For the text-containing cell, return its midpoint in (x, y) coordinate format. 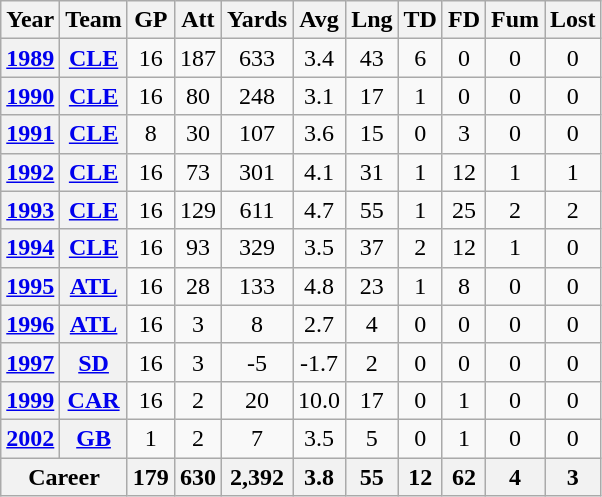
62 (464, 477)
15 (372, 134)
329 (256, 248)
1990 (30, 96)
1992 (30, 172)
1993 (30, 210)
CAR (94, 400)
31 (372, 172)
1999 (30, 400)
3.1 (320, 96)
GP (150, 20)
2,392 (256, 477)
133 (256, 286)
Yards (256, 20)
TD (420, 20)
3.4 (320, 58)
GB (94, 438)
28 (198, 286)
630 (198, 477)
107 (256, 134)
4.7 (320, 210)
10.0 (320, 400)
25 (464, 210)
1995 (30, 286)
179 (150, 477)
248 (256, 96)
Team (94, 20)
3.6 (320, 134)
611 (256, 210)
Avg (320, 20)
2002 (30, 438)
SD (94, 362)
20 (256, 400)
80 (198, 96)
4.8 (320, 286)
FD (464, 20)
187 (198, 58)
-1.7 (320, 362)
129 (198, 210)
1997 (30, 362)
4.1 (320, 172)
Fum (516, 20)
Year (30, 20)
1991 (30, 134)
2.7 (320, 324)
3.8 (320, 477)
7 (256, 438)
1996 (30, 324)
37 (372, 248)
Lost (573, 20)
43 (372, 58)
1989 (30, 58)
30 (198, 134)
Lng (372, 20)
1994 (30, 248)
73 (198, 172)
5 (372, 438)
6 (420, 58)
-5 (256, 362)
23 (372, 286)
Career (64, 477)
Att (198, 20)
301 (256, 172)
633 (256, 58)
93 (198, 248)
